Provide the [X, Y] coordinate of the cell's center where the given text is located.  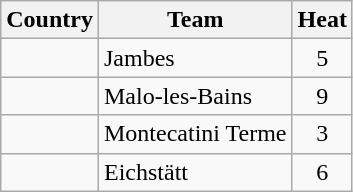
3 [322, 134]
Malo-les-Bains [195, 96]
Jambes [195, 58]
Country [50, 20]
5 [322, 58]
9 [322, 96]
6 [322, 172]
Team [195, 20]
Eichstätt [195, 172]
Heat [322, 20]
Montecatini Terme [195, 134]
